Return (x, y) of the center of cell containing provided text 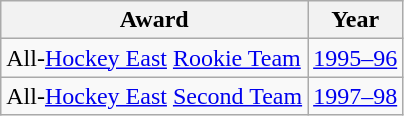
All-Hockey East Rookie Team (154, 58)
1997–98 (356, 96)
All-Hockey East Second Team (154, 96)
Year (356, 20)
Award (154, 20)
1995–96 (356, 58)
